From the cell containing the given text, extract its center point as (x, y) coordinate. 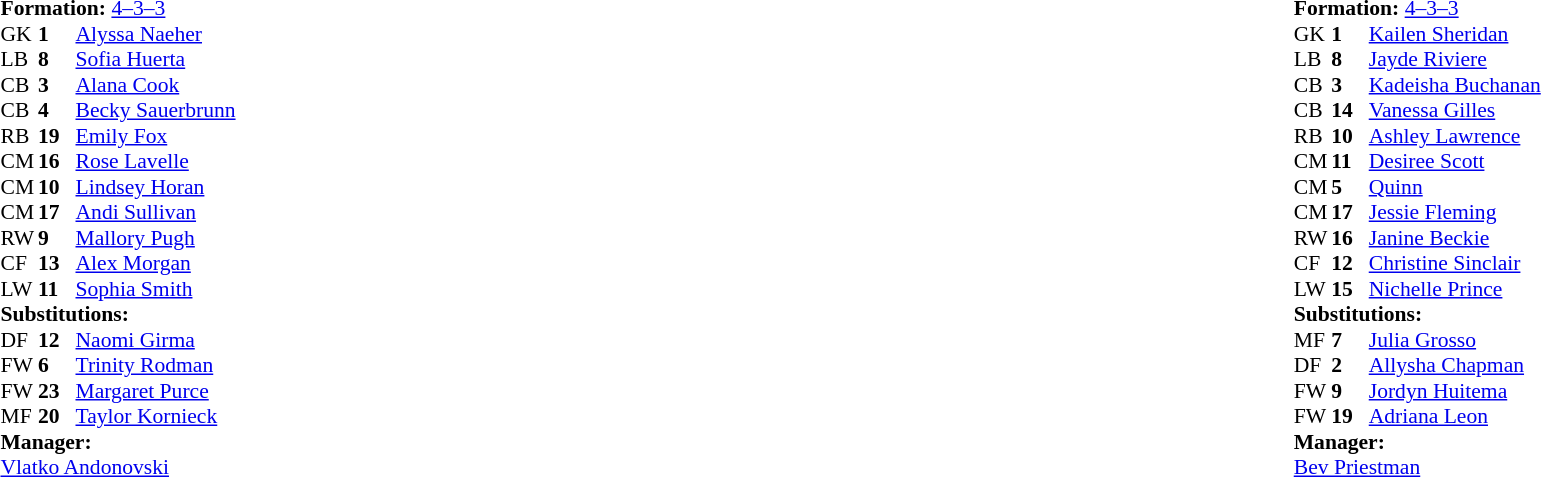
Sofia Huerta (156, 59)
Lindsey Horan (156, 187)
Janine Beckie (1455, 238)
Alex Morgan (156, 263)
Naomi Girma (156, 340)
Alyssa Naeher (156, 34)
Trinity Rodman (156, 365)
Julia Grosso (1455, 340)
Kadeisha Buchanan (1455, 85)
13 (57, 263)
2 (1350, 365)
Kailen Sheridan (1455, 34)
Jordyn Huitema (1455, 391)
Taylor Kornieck (156, 417)
Christine Sinclair (1455, 263)
Desiree Scott (1455, 161)
14 (1350, 111)
Mallory Pugh (156, 238)
Quinn (1455, 187)
Vanessa Gilles (1455, 111)
Ashley Lawrence (1455, 136)
Andi Sullivan (156, 213)
Jayde Riviere (1455, 59)
23 (57, 391)
Rose Lavelle (156, 161)
Allysha Chapman (1455, 365)
20 (57, 417)
15 (1350, 289)
Margaret Purce (156, 391)
7 (1350, 340)
Adriana Leon (1455, 417)
Nichelle Prince (1455, 289)
6 (57, 365)
Becky Sauerbrunn (156, 111)
5 (1350, 187)
Sophia Smith (156, 289)
Emily Fox (156, 136)
4 (57, 111)
Alana Cook (156, 85)
Jessie Fleming (1455, 213)
